Capture the cell that displays the provided text and extract its [x, y] central coordinate. 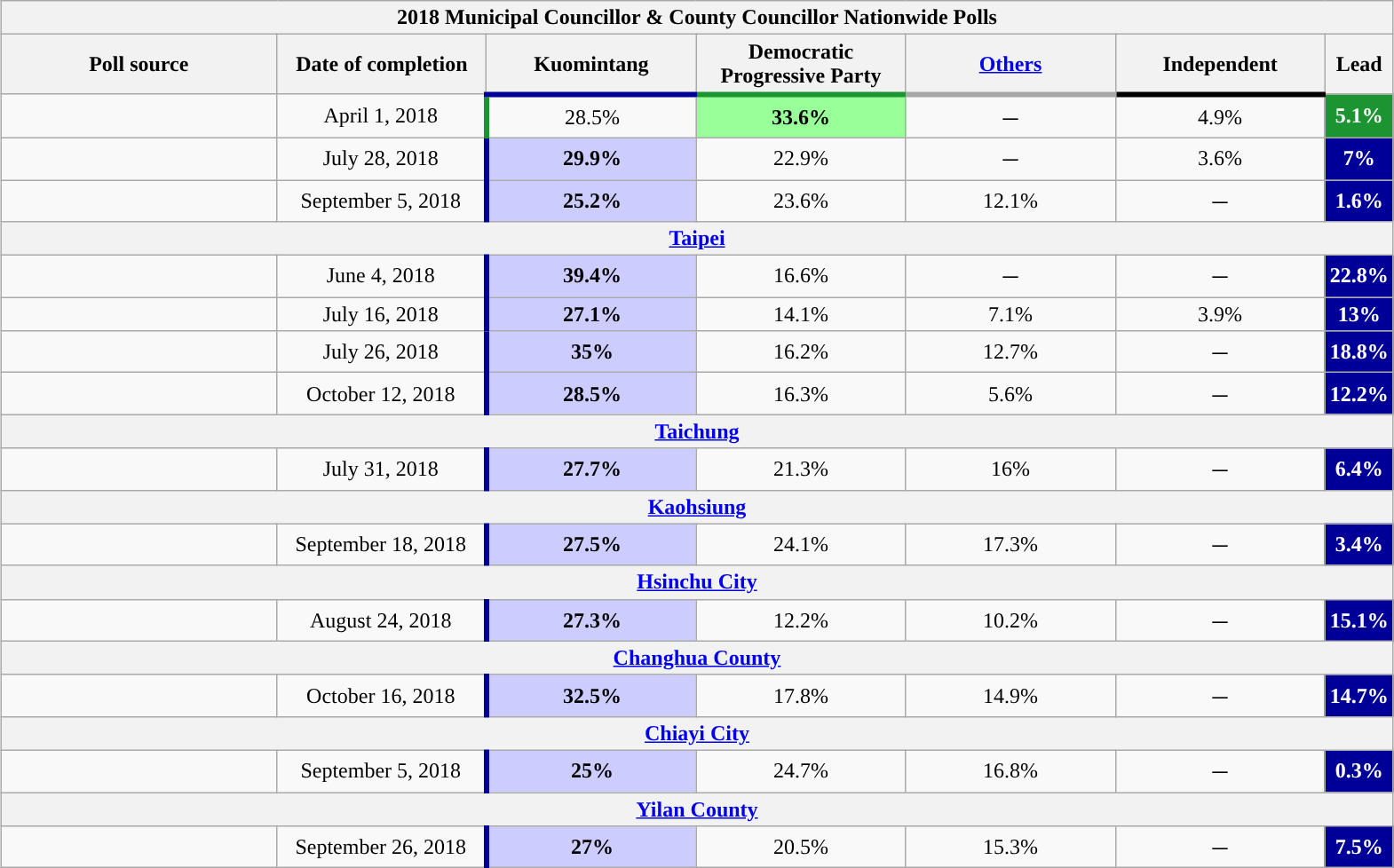
3.9% [1220, 314]
13% [1358, 314]
25.2% [591, 201]
23.6% [801, 201]
29.9% [591, 158]
July 31, 2018 [382, 469]
1.6% [1358, 201]
Kaohsiung [697, 507]
21.3% [801, 469]
7% [1358, 158]
14.7% [1358, 696]
17.8% [801, 696]
24.1% [801, 545]
4.9% [1220, 115]
July 28, 2018 [382, 158]
0.3% [1358, 770]
24.7% [801, 770]
25% [591, 770]
16% [1010, 469]
12.7% [1010, 351]
16.8% [1010, 770]
32.5% [591, 696]
27.3% [591, 619]
July 26, 2018 [382, 351]
5.6% [1010, 394]
Poll source [139, 64]
17.3% [1010, 545]
Kuomintang [591, 64]
33.6% [801, 115]
Chiayi City [697, 733]
27% [591, 847]
27.1% [591, 314]
22.9% [801, 158]
June 4, 2018 [382, 277]
September 26, 2018 [382, 847]
July 16, 2018 [382, 314]
6.4% [1358, 469]
18.8% [1358, 351]
October 12, 2018 [382, 394]
7.1% [1010, 314]
22.8% [1358, 277]
April 1, 2018 [382, 115]
16.2% [801, 351]
16.6% [801, 277]
2018 Municipal Councillor & County Councillor Nationwide Polls [697, 18]
15.3% [1010, 847]
14.9% [1010, 696]
September 18, 2018 [382, 545]
Independent [1220, 64]
Date of completion [382, 64]
Hsinchu City [697, 582]
15.1% [1358, 619]
35% [591, 351]
Yilan County [697, 809]
Others [1010, 64]
10.2% [1010, 619]
5.1% [1358, 115]
August 24, 2018 [382, 619]
Democratic Progressive Party [801, 64]
Taipei [697, 239]
27.7% [591, 469]
16.3% [801, 394]
27.5% [591, 545]
20.5% [801, 847]
October 16, 2018 [382, 696]
39.4% [591, 277]
3.4% [1358, 545]
Taichung [697, 431]
12.1% [1010, 201]
3.6% [1220, 158]
Lead [1358, 64]
Changhua County [697, 658]
7.5% [1358, 847]
14.1% [801, 314]
